Find where the given text appears and provide that cell's center as (x, y) coordinate. 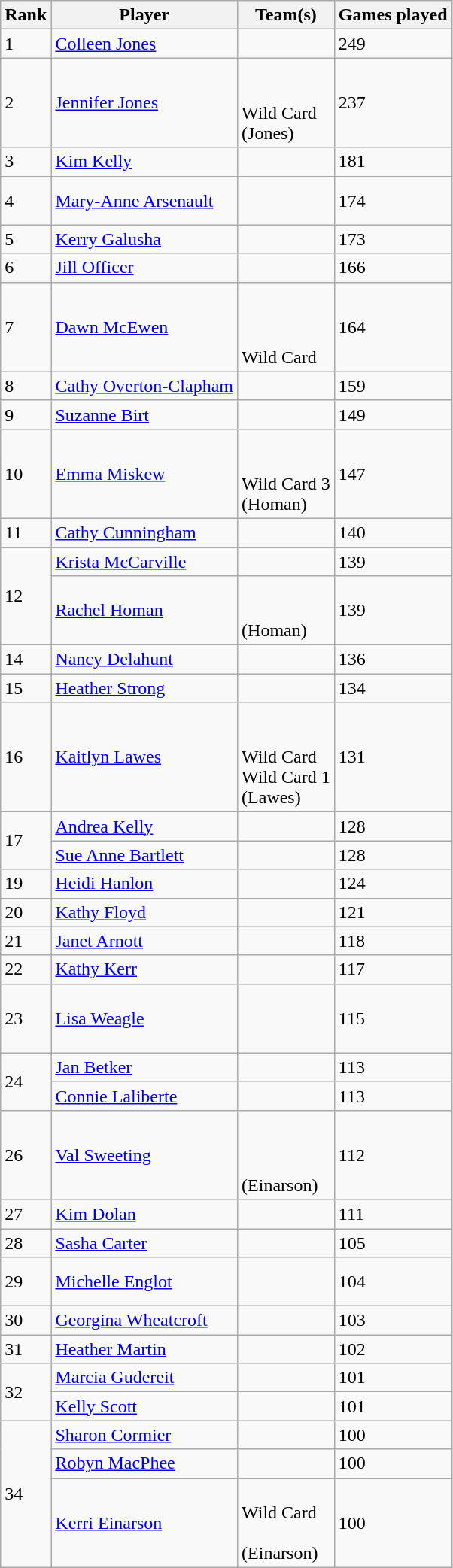
30 (26, 1321)
(Homan) (286, 611)
112 (393, 1155)
Jennifer Jones (144, 102)
32 (26, 1392)
164 (393, 326)
11 (26, 532)
Robyn MacPhee (144, 1463)
134 (393, 688)
Suzanne Birt (144, 414)
Rank (26, 15)
102 (393, 1349)
105 (393, 1243)
Cathy Overton-Clapham (144, 386)
Nancy Delahunt (144, 660)
5 (26, 239)
Kim Dolan (144, 1214)
Wild Card 3 (Homan) (286, 474)
6 (26, 268)
Connie Laliberte (144, 1096)
Kerri Einarson (144, 1522)
Sasha Carter (144, 1243)
Kathy Floyd (144, 912)
1 (26, 44)
Sue Anne Bartlett (144, 855)
159 (393, 386)
10 (26, 474)
Lisa Weagle (144, 1018)
17 (26, 841)
Heidi Hanlon (144, 884)
27 (26, 1214)
111 (393, 1214)
Player (144, 15)
14 (26, 660)
Kathy Kerr (144, 969)
34 (26, 1494)
24 (26, 1081)
Wild Card (286, 326)
Games played (393, 15)
Krista McCarville (144, 562)
8 (26, 386)
Jan Betker (144, 1067)
166 (393, 268)
Emma Miskew (144, 474)
31 (26, 1349)
115 (393, 1018)
22 (26, 969)
131 (393, 757)
Kelly Scott (144, 1406)
Cathy Cunningham (144, 532)
Janet Arnott (144, 941)
Michelle Englot (144, 1281)
2 (26, 102)
29 (26, 1281)
Dawn McEwen (144, 326)
Sharon Cormier (144, 1435)
140 (393, 532)
Kerry Galusha (144, 239)
Wild Card (Einarson) (286, 1522)
4 (26, 200)
121 (393, 912)
173 (393, 239)
104 (393, 1281)
Wild Card Wild Card 1 (Lawes) (286, 757)
28 (26, 1243)
174 (393, 200)
Val Sweeting (144, 1155)
Wild Card (Jones) (286, 102)
3 (26, 162)
Team(s) (286, 15)
118 (393, 941)
237 (393, 102)
147 (393, 474)
16 (26, 757)
26 (26, 1155)
149 (393, 414)
19 (26, 884)
Heather Martin (144, 1349)
103 (393, 1321)
15 (26, 688)
124 (393, 884)
Andrea Kelly (144, 826)
Jill Officer (144, 268)
7 (26, 326)
9 (26, 414)
Rachel Homan (144, 611)
21 (26, 941)
249 (393, 44)
Mary-Anne Arsenault (144, 200)
Kim Kelly (144, 162)
23 (26, 1018)
Marcia Gudereit (144, 1378)
20 (26, 912)
Colleen Jones (144, 44)
12 (26, 596)
181 (393, 162)
Heather Strong (144, 688)
(Einarson) (286, 1155)
Kaitlyn Lawes (144, 757)
117 (393, 969)
Georgina Wheatcroft (144, 1321)
136 (393, 660)
